Return the [x, y] coordinate for the center point of the cell that contains the specified text.  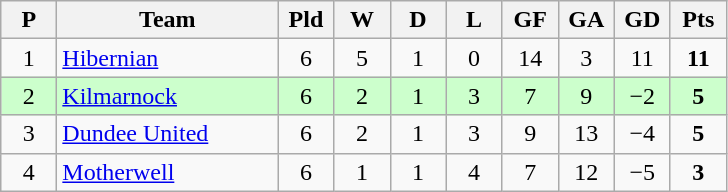
GA [586, 20]
0 [474, 58]
Motherwell [168, 172]
Pld [306, 20]
−2 [642, 96]
GF [530, 20]
−4 [642, 134]
Pts [698, 20]
Team [168, 20]
Dundee United [168, 134]
D [418, 20]
12 [586, 172]
14 [530, 58]
GD [642, 20]
13 [586, 134]
P [29, 20]
Hibernian [168, 58]
Kilmarnock [168, 96]
−5 [642, 172]
L [474, 20]
W [362, 20]
